Identify which cell holds the provided text, then report its (X, Y) central coordinate. 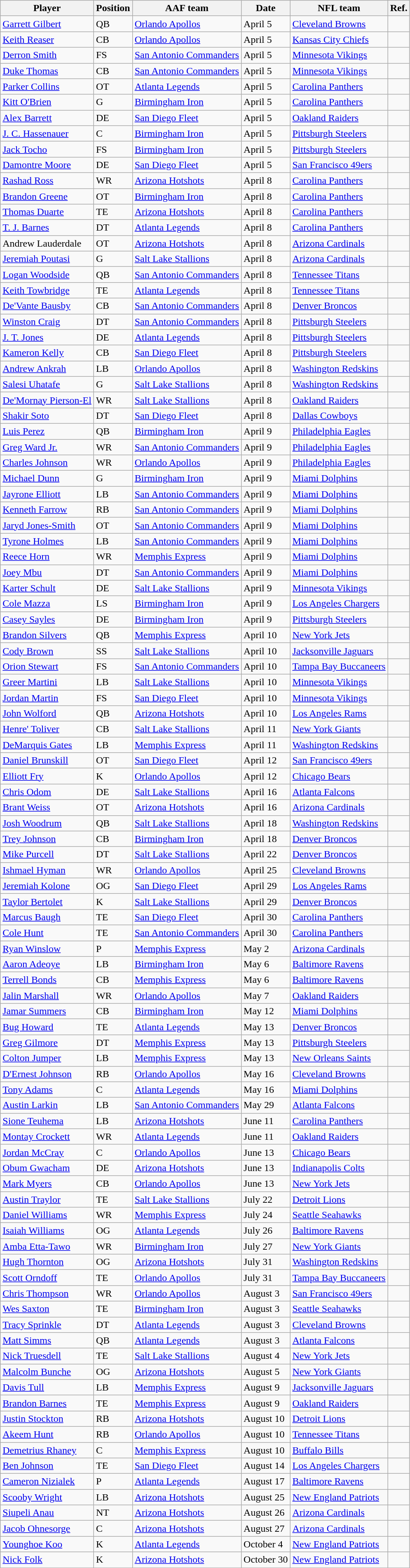
Montay Crockett (47, 1136)
Nick Folk (47, 1560)
Brandon Barnes (47, 1403)
Rashad Ross (47, 180)
Colton Jumper (47, 1058)
Trey Johnson (47, 839)
Salesi Uhatafe (47, 384)
Brant Weiss (47, 807)
New Orleans Saints (339, 1058)
Keith Towbridge (47, 290)
May 12 (266, 1011)
Terrell Bonds (47, 980)
April 22 (266, 854)
July 27 (266, 1246)
Brandon Silvers (47, 635)
Siupeli Anau (47, 1513)
Demetrius Rhaney (47, 1450)
Jaryd Jones-Smith (47, 525)
Charles Johnson (47, 463)
Logan Woodside (47, 275)
Ref. (399, 8)
Mike Purcell (47, 854)
Ryan Winslow (47, 948)
Younghoe Koo (47, 1544)
Henre' Toliver (47, 729)
Hugh Thornton (47, 1262)
Casey Sayles (47, 619)
Reece Horn (47, 557)
July 24 (266, 1215)
August 17 (266, 1482)
Elliott Fry (47, 776)
Parker Collins (47, 86)
Jacob Ohnesorge (47, 1528)
Andrew Lauderdale (47, 243)
October 30 (266, 1560)
Michael Dunn (47, 478)
AAF team (187, 8)
Garrett Gilbert (47, 24)
Duke Thomas (47, 71)
Jayrone Elliott (47, 494)
Matt Simms (47, 1340)
Orion Stewart (47, 666)
Davis Tull (47, 1387)
Jamar Summers (47, 1011)
Akeem Hunt (47, 1434)
Sione Teuhema (47, 1121)
Taylor Bertolet (47, 901)
May 29 (266, 1105)
De'Vante Bausby (47, 306)
Chris Odom (47, 792)
Buffalo Bills (339, 1450)
Player (47, 8)
Cameron Nizialek (47, 1482)
August 5 (266, 1372)
Cole Hunt (47, 933)
Scott Orndoff (47, 1278)
Greer Martini (47, 682)
John Wolford (47, 714)
Ishmael Hyman (47, 870)
May 7 (266, 996)
Malcolm Bunche (47, 1372)
Daniel Brunskill (47, 761)
Tony Adams (47, 1090)
August 14 (266, 1466)
Jack Tocho (47, 149)
NT (113, 1513)
August 26 (266, 1513)
Winston Craig (47, 322)
Position (113, 8)
Jordan McCray (47, 1152)
J. T. Jones (47, 337)
Jeremiah Poutasi (47, 259)
Amba Etta-Tawo (47, 1246)
Kameron Kelly (47, 353)
July 26 (266, 1231)
Austin Larkin (47, 1105)
De'Mornay Pierson-El (47, 400)
T. J. Barnes (47, 228)
LS (113, 604)
Kansas City Chiefs (339, 40)
Scooby Wright (47, 1497)
Aaron Adeoye (47, 964)
Joey Mbu (47, 572)
Bug Howard (47, 1027)
Keith Reaser (47, 40)
May 2 (266, 948)
Greg Ward Jr. (47, 447)
Marcus Baugh (47, 917)
April 25 (266, 870)
Cody Brown (47, 651)
J. C. Hassenauer (47, 133)
Kenneth Farrow (47, 510)
August 4 (266, 1356)
Ben Johnson (47, 1466)
Luis Perez (47, 431)
Andrew Ankrah (47, 369)
Jalin Marshall (47, 996)
July 22 (266, 1199)
Brandon Greene (47, 196)
Wes Saxton (47, 1309)
Nick Truesdell (47, 1356)
Justin Stockton (47, 1419)
Dallas Cowboys (339, 415)
Thomas Duarte (47, 212)
Cole Mazza (47, 604)
NFL team (339, 8)
Tracy Sprinkle (47, 1325)
August 27 (266, 1528)
August 25 (266, 1497)
Alex Barrett (47, 118)
Date (266, 8)
Chris Thompson (47, 1293)
October 4 (266, 1544)
Derron Smith (47, 55)
DeMarquis Gates (47, 745)
Tyrone Holmes (47, 541)
Mark Myers (47, 1183)
Indianapolis Colts (339, 1168)
Karter Schult (47, 588)
Damontre Moore (47, 165)
Obum Gwacham (47, 1168)
Jeremiah Kolone (47, 886)
Jordan Martin (47, 698)
D'Ernest Johnson (47, 1074)
Austin Traylor (47, 1199)
SS (113, 651)
Kitt O'Brien (47, 102)
Greg Gilmore (47, 1043)
Josh Woodrum (47, 823)
Shakir Soto (47, 415)
Daniel Williams (47, 1215)
Isaiah Williams (47, 1231)
